For the text-containing cell, return its midpoint in [x, y] coordinate format. 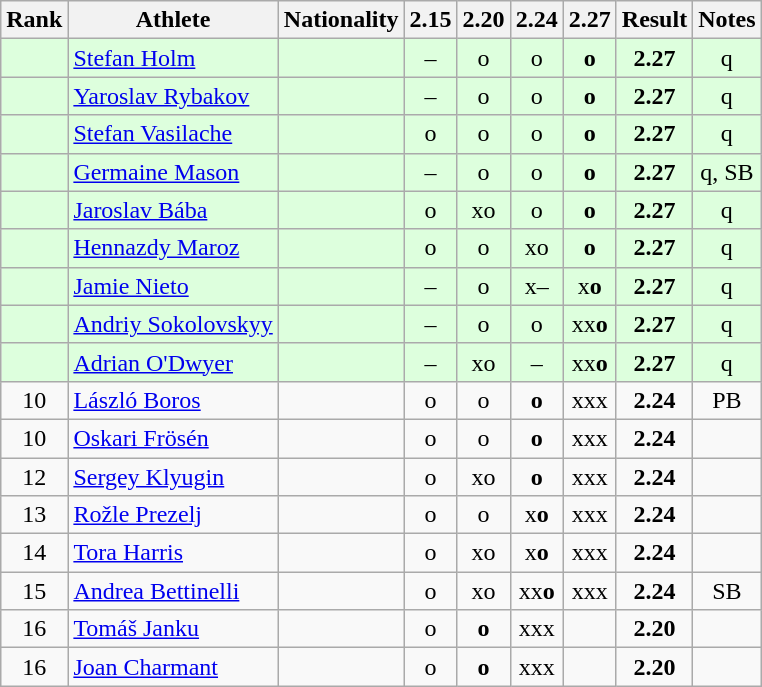
Stefan Vasilache [173, 134]
László Boros [173, 400]
Athlete [173, 20]
Adrian O'Dwyer [173, 362]
SB [727, 591]
2.15 [430, 20]
Tora Harris [173, 553]
Rank [34, 20]
13 [34, 515]
Joan Charmant [173, 667]
x– [536, 286]
15 [34, 591]
Result [654, 20]
Nationality [341, 20]
Hennazdy Maroz [173, 248]
Stefan Holm [173, 58]
12 [34, 477]
Yaroslav Rybakov [173, 96]
Oskari Frösén [173, 438]
Jaroslav Bába [173, 210]
Jamie Nieto [173, 286]
Germaine Mason [173, 172]
PB [727, 400]
Andrea Bettinelli [173, 591]
Rožle Prezelj [173, 515]
Andriy Sokolovskyy [173, 324]
Notes [727, 20]
Sergey Klyugin [173, 477]
Tomáš Janku [173, 629]
q, SB [727, 172]
14 [34, 553]
